Identify which cell holds the provided text, then report its (X, Y) central coordinate. 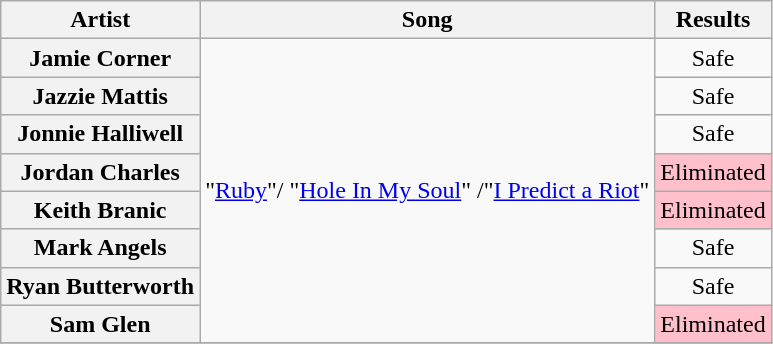
Mark Angels (100, 248)
"Ruby"/ "Hole In My Soul" /"I Predict a Riot" (428, 191)
Song (428, 20)
Jamie Corner (100, 58)
Artist (100, 20)
Ryan Butterworth (100, 286)
Results (713, 20)
Jonnie Halliwell (100, 134)
Keith Branic (100, 210)
Jazzie Mattis (100, 96)
Jordan Charles (100, 172)
Sam Glen (100, 324)
